For the text-containing cell, return its midpoint in (X, Y) coordinate format. 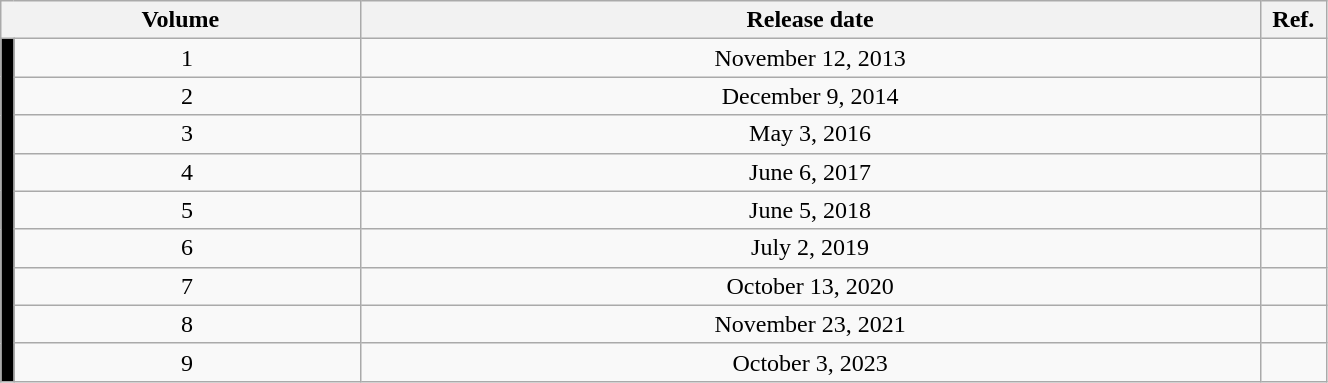
5 (187, 210)
1 (187, 58)
November 12, 2013 (810, 58)
Volume (180, 20)
November 23, 2021 (810, 324)
3 (187, 134)
Ref. (1293, 20)
8 (187, 324)
July 2, 2019 (810, 248)
May 3, 2016 (810, 134)
December 9, 2014 (810, 96)
2 (187, 96)
Release date (810, 20)
October 3, 2023 (810, 362)
June 6, 2017 (810, 172)
4 (187, 172)
6 (187, 248)
October 13, 2020 (810, 286)
9 (187, 362)
7 (187, 286)
June 5, 2018 (810, 210)
